Return (x, y) of the center of cell containing provided text 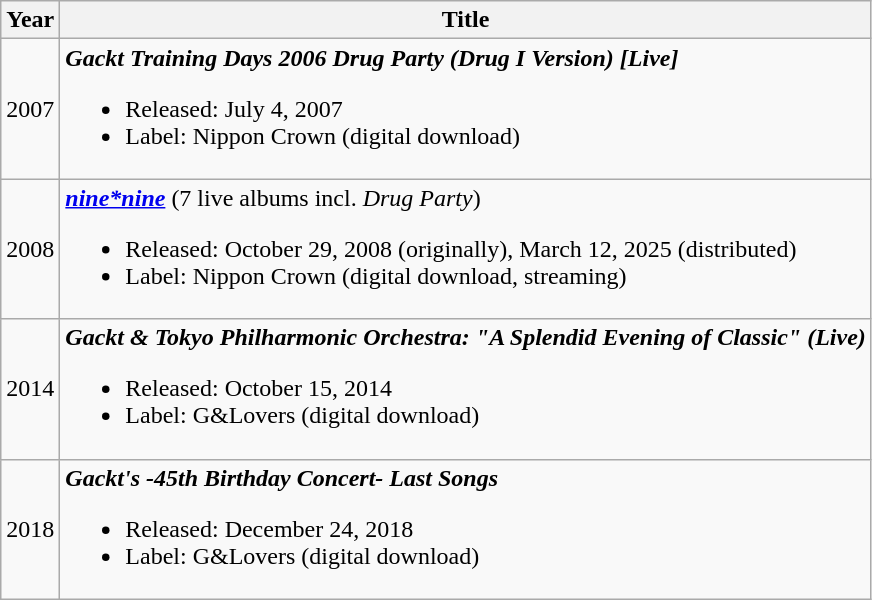
Gackt Training Days 2006 Drug Party (Drug I Version) [Live]Released: July 4, 2007Label: Nippon Crown (digital download) (466, 109)
2008 (30, 249)
2007 (30, 109)
Gackt & Tokyo Philharmonic Orchestra: "A Splendid Evening of Classic" (Live)Released: October 15, 2014Label: G&Lovers (digital download) (466, 389)
Title (466, 20)
Gackt's -45th Birthday Concert- Last SongsReleased: December 24, 2018Label: G&Lovers (digital download) (466, 529)
2014 (30, 389)
2018 (30, 529)
Year (30, 20)
